Capture the cell that displays the provided text and extract its [x, y] central coordinate. 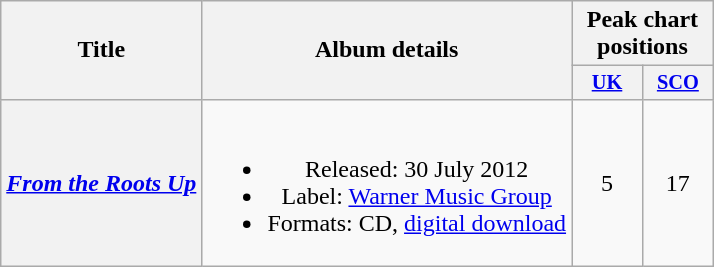
Title [102, 50]
Album details [387, 50]
From the Roots Up [102, 182]
UK [608, 83]
17 [678, 182]
Peak chart positions [643, 34]
SCO [678, 83]
5 [608, 182]
Released: 30 July 2012Label: Warner Music GroupFormats: CD, digital download [387, 182]
